Find where the given text appears and provide that cell's center as (x, y) coordinate. 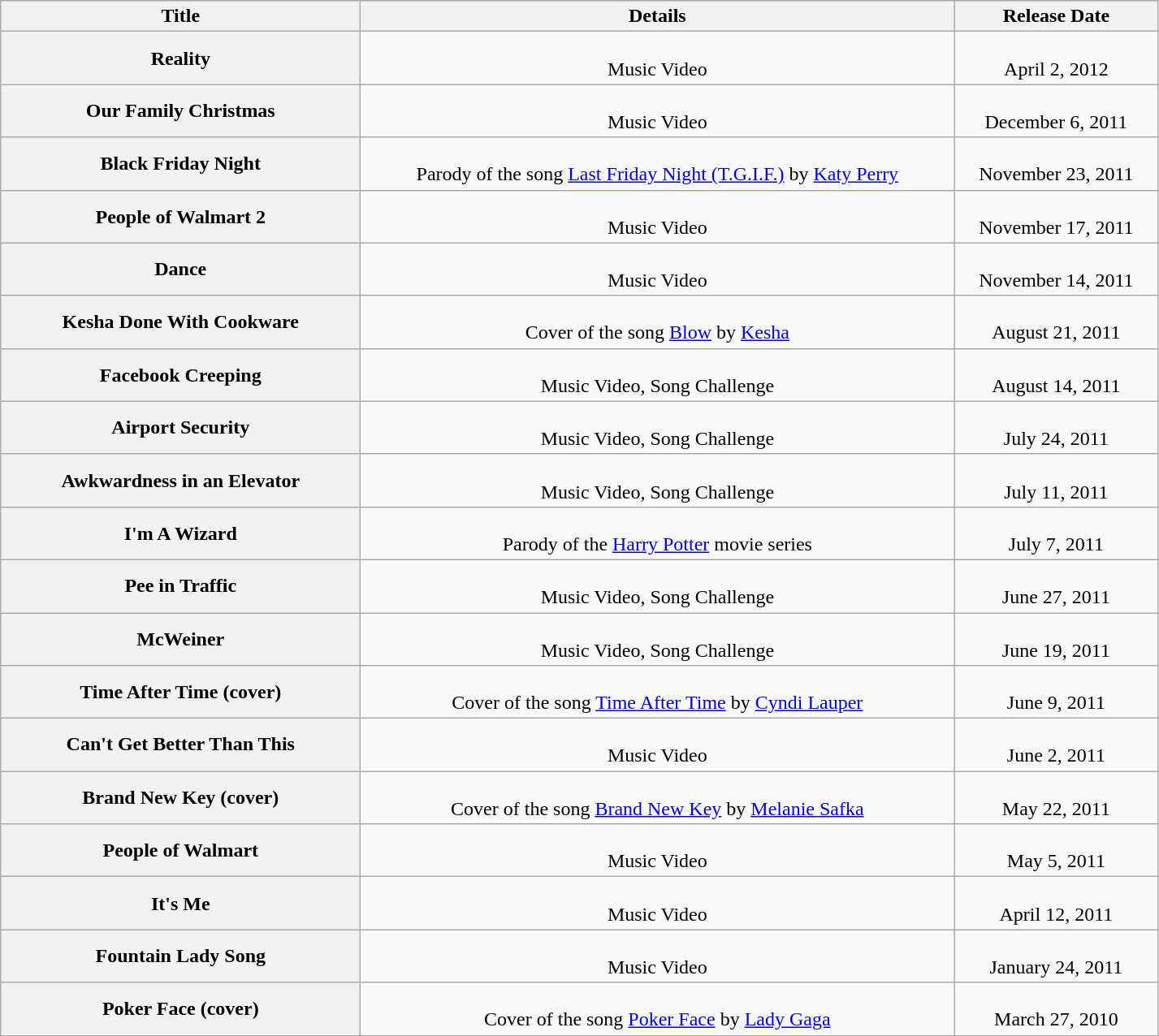
Cover of the song Poker Face by Lady Gaga (658, 1008)
April 12, 2011 (1056, 903)
December 6, 2011 (1056, 110)
McWeiner (180, 638)
Details (658, 16)
April 2, 2012 (1056, 58)
August 21, 2011 (1056, 322)
July 7, 2011 (1056, 533)
May 22, 2011 (1056, 797)
Release Date (1056, 16)
June 9, 2011 (1056, 692)
November 17, 2011 (1056, 216)
June 27, 2011 (1056, 586)
May 5, 2011 (1056, 851)
Fountain Lady Song (180, 956)
July 24, 2011 (1056, 427)
Our Family Christmas (180, 110)
Black Friday Night (180, 164)
Parody of the song Last Friday Night (T.G.I.F.) by Katy Perry (658, 164)
Time After Time (cover) (180, 692)
Cover of the song Brand New Key by Melanie Safka (658, 797)
Parody of the Harry Potter movie series (658, 533)
It's Me (180, 903)
Dance (180, 270)
Kesha Done With Cookware (180, 322)
Airport Security (180, 427)
Title (180, 16)
November 23, 2011 (1056, 164)
March 27, 2010 (1056, 1008)
People of Walmart 2 (180, 216)
Cover of the song Time After Time by Cyndi Lauper (658, 692)
November 14, 2011 (1056, 270)
August 14, 2011 (1056, 375)
June 19, 2011 (1056, 638)
Awkwardness in an Elevator (180, 481)
June 2, 2011 (1056, 745)
Pee in Traffic (180, 586)
Can't Get Better Than This (180, 745)
I'm A Wizard (180, 533)
Cover of the song Blow by Kesha (658, 322)
Brand New Key (cover) (180, 797)
Reality (180, 58)
January 24, 2011 (1056, 956)
Poker Face (cover) (180, 1008)
Facebook Creeping (180, 375)
July 11, 2011 (1056, 481)
People of Walmart (180, 851)
